From the cell containing the given text, extract its center point as (X, Y) coordinate. 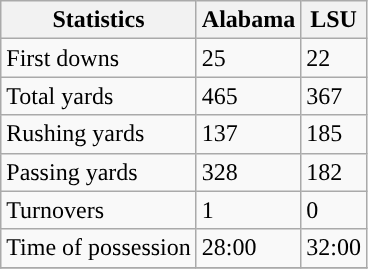
LSU (334, 20)
Alabama (248, 20)
1 (248, 210)
Total yards (99, 96)
367 (334, 96)
137 (248, 134)
Passing yards (99, 172)
Turnovers (99, 210)
32:00 (334, 248)
Rushing yards (99, 134)
25 (248, 58)
328 (248, 172)
Time of possession (99, 248)
First downs (99, 58)
182 (334, 172)
465 (248, 96)
Statistics (99, 20)
28:00 (248, 248)
185 (334, 134)
0 (334, 210)
22 (334, 58)
